Return (X, Y) of the center of cell containing provided text 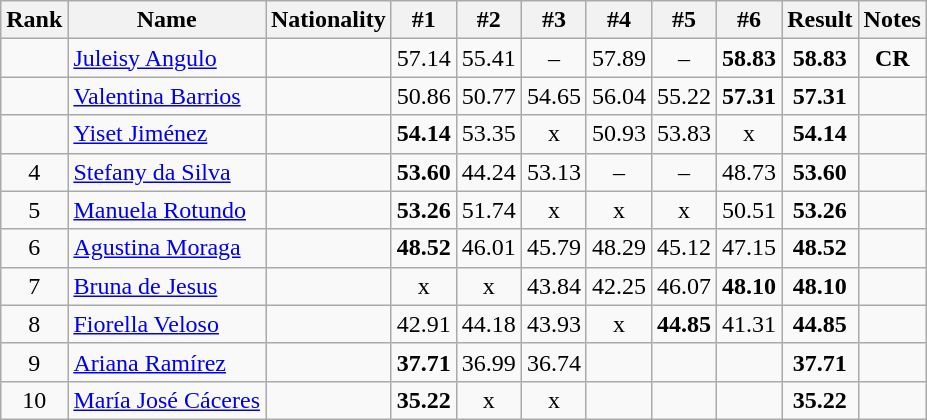
9 (34, 362)
#6 (750, 20)
44.18 (488, 324)
36.74 (554, 362)
53.13 (554, 172)
Valentina Barrios (167, 96)
#1 (424, 20)
54.65 (554, 96)
#3 (554, 20)
53.35 (488, 134)
#2 (488, 20)
46.01 (488, 248)
42.91 (424, 324)
57.14 (424, 58)
45.12 (684, 248)
6 (34, 248)
Notes (892, 20)
Stefany da Silva (167, 172)
53.83 (684, 134)
48.29 (618, 248)
Result (820, 20)
5 (34, 210)
50.93 (618, 134)
41.31 (750, 324)
Bruna de Jesus (167, 286)
Nationality (329, 20)
8 (34, 324)
36.99 (488, 362)
10 (34, 400)
María José Cáceres (167, 400)
47.15 (750, 248)
50.86 (424, 96)
42.25 (618, 286)
7 (34, 286)
51.74 (488, 210)
45.79 (554, 248)
44.24 (488, 172)
#5 (684, 20)
46.07 (684, 286)
48.73 (750, 172)
43.84 (554, 286)
55.41 (488, 58)
55.22 (684, 96)
Rank (34, 20)
#4 (618, 20)
Juleisy Angulo (167, 58)
Fiorella Veloso (167, 324)
56.04 (618, 96)
Yiset Jiménez (167, 134)
4 (34, 172)
Manuela Rotundo (167, 210)
CR (892, 58)
50.51 (750, 210)
50.77 (488, 96)
Ariana Ramírez (167, 362)
57.89 (618, 58)
Name (167, 20)
43.93 (554, 324)
Agustina Moraga (167, 248)
